Identify which cell holds the provided text, then report its (X, Y) central coordinate. 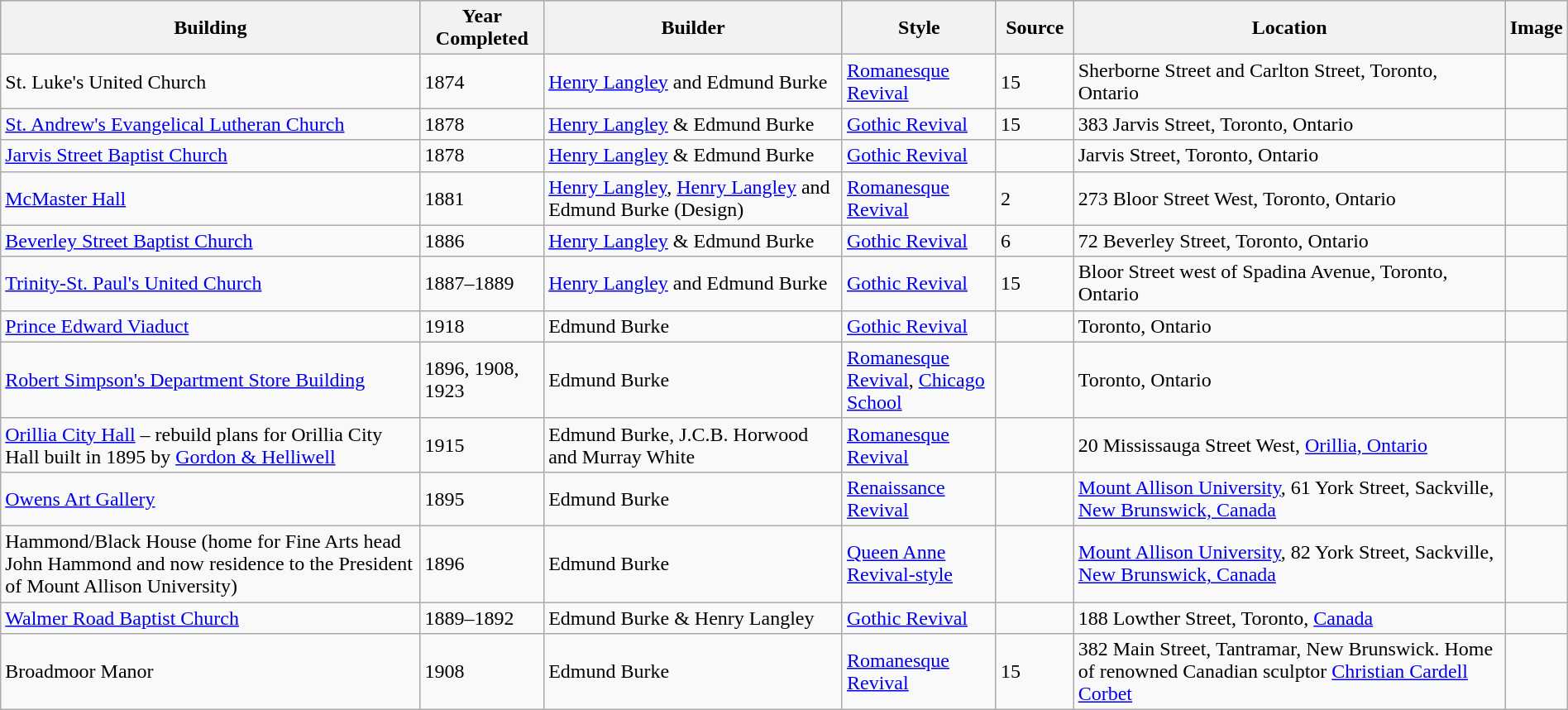
Edmund Burke, J.C.B. Horwood and Murray White (693, 445)
1915 (482, 445)
Trinity-St. Paul's United Church (210, 283)
Robert Simpson's Department Store Building (210, 380)
383 Jarvis Street, Toronto, Ontario (1289, 124)
382 Main Street, Tantramar, New Brunswick. Home of renowned Canadian sculptor Christian Cardell Corbet (1289, 672)
20 Mississauga Street West, Orillia, Ontario (1289, 445)
Jarvis Street Baptist Church (210, 156)
Bloor Street west of Spadina Avenue, Toronto, Ontario (1289, 283)
1895 (482, 498)
Henry Langley, Henry Langley and Edmund Burke (Design) (693, 199)
1918 (482, 326)
Sherborne Street and Carlton Street, Toronto, Ontario (1289, 81)
Style (919, 28)
McMaster Hall (210, 199)
Image (1537, 28)
1887–1889 (482, 283)
Location (1289, 28)
1896, 1908, 1923 (482, 380)
Broadmoor Manor (210, 672)
1881 (482, 199)
Building (210, 28)
Beverley Street Baptist Church (210, 241)
273 Bloor Street West, Toronto, Ontario (1289, 199)
Romanesque Revival, Chicago School (919, 380)
Mount Allison University, 82 York Street, Sackville, New Brunswick, Canada (1289, 564)
Builder (693, 28)
Jarvis Street, Toronto, Ontario (1289, 156)
Orillia City Hall – rebuild plans for Orillia City Hall built in 1895 by Gordon & Helliwell (210, 445)
6 (1035, 241)
Queen Anne Revival-style (919, 564)
Hammond/Black House (home for Fine Arts head John Hammond and now residence to the President of Mount Allison University) (210, 564)
1908 (482, 672)
2 (1035, 199)
1889–1892 (482, 618)
72 Beverley Street, Toronto, Ontario (1289, 241)
St. Luke's United Church (210, 81)
1886 (482, 241)
Year Completed (482, 28)
1874 (482, 81)
Prince Edward Viaduct (210, 326)
Walmer Road Baptist Church (210, 618)
St. Andrew's Evangelical Lutheran Church (210, 124)
Source (1035, 28)
Edmund Burke & Henry Langley (693, 618)
Mount Allison University, 61 York Street, Sackville, New Brunswick, Canada (1289, 498)
188 Lowther Street, Toronto, Canada (1289, 618)
Renaissance Revival (919, 498)
1896 (482, 564)
Owens Art Gallery (210, 498)
